Return (x, y) of the center of cell containing provided text 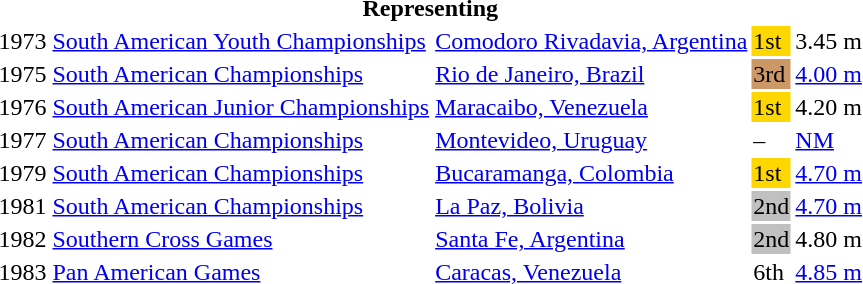
Montevideo, Uruguay (592, 140)
Rio de Janeiro, Brazil (592, 74)
Maracaibo, Venezuela (592, 107)
– (772, 140)
La Paz, Bolivia (592, 206)
3rd (772, 74)
Comodoro Rivadavia, Argentina (592, 41)
Bucaramanga, Colombia (592, 173)
Southern Cross Games (241, 239)
South American Youth Championships (241, 41)
Santa Fe, Argentina (592, 239)
South American Junior Championships (241, 107)
